Return the (x, y) coordinate for the center point of the cell that contains the specified text.  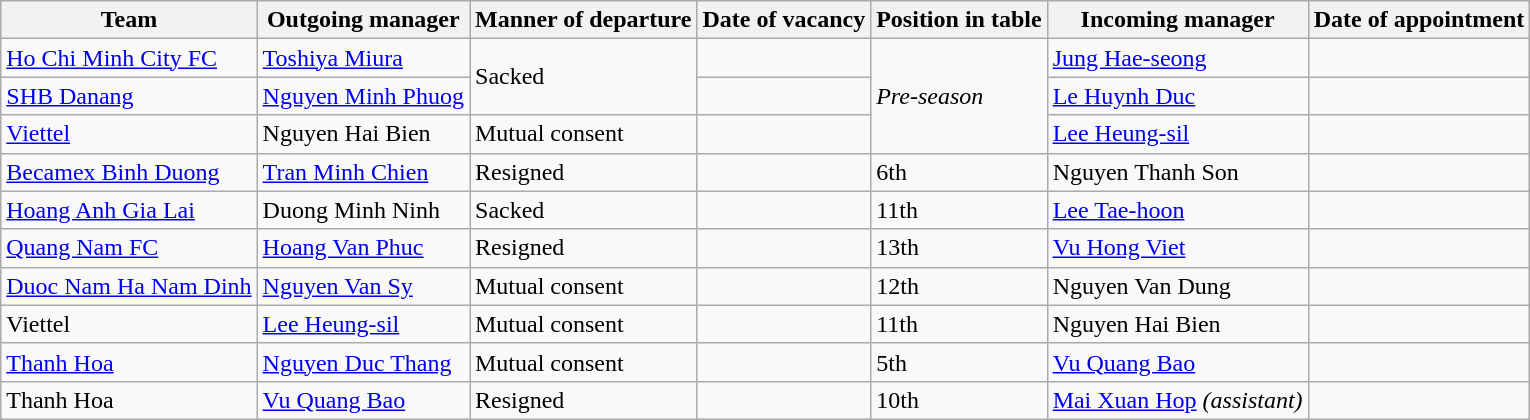
Duoc Nam Ha Nam Dinh (129, 286)
Quang Nam FC (129, 248)
Jung Hae-seong (1178, 58)
5th (959, 362)
13th (959, 248)
Position in table (959, 20)
Nguyen Minh Phuog (363, 96)
Nguyen Van Sy (363, 286)
Date of vacancy (784, 20)
Ho Chi Minh City FC (129, 58)
Date of appointment (1419, 20)
Pre-season (959, 96)
Duong Minh Ninh (363, 210)
Tran Minh Chien (363, 172)
Nguyen Duc Thang (363, 362)
Team (129, 20)
Nguyen Van Dung (1178, 286)
Nguyen Thanh Son (1178, 172)
Le Huynh Duc (1178, 96)
Becamex Binh Duong (129, 172)
Hoang Anh Gia Lai (129, 210)
Vu Hong Viet (1178, 248)
10th (959, 400)
Manner of departure (584, 20)
Mai Xuan Hop (assistant) (1178, 400)
Hoang Van Phuc (363, 248)
Incoming manager (1178, 20)
SHB Danang (129, 96)
12th (959, 286)
Outgoing manager (363, 20)
6th (959, 172)
Toshiya Miura (363, 58)
Lee Tae-hoon (1178, 210)
